Search for the cell housing the specified text and yield its (x, y) center coordinate. 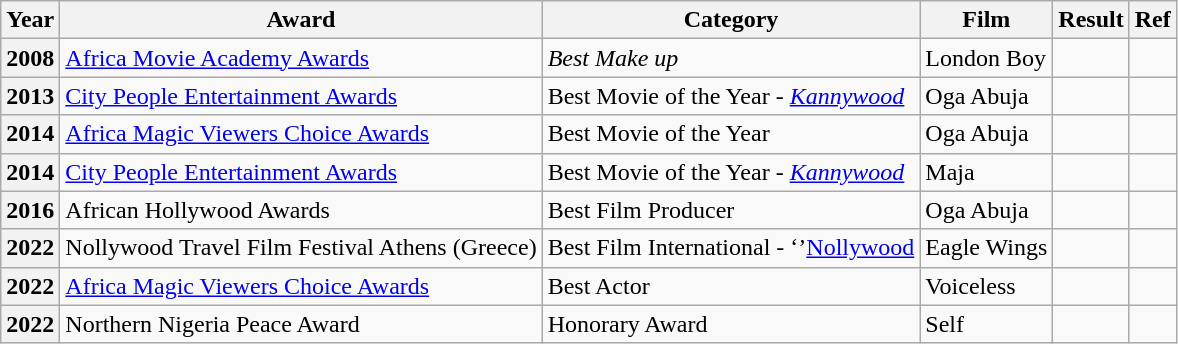
Film (986, 20)
Award (301, 20)
Best Film Producer (731, 210)
Voiceless (986, 286)
2016 (30, 210)
Eagle Wings (986, 248)
Nollywood Travel Film Festival Athens (Greece) (301, 248)
2013 (30, 96)
African Hollywood Awards (301, 210)
2008 (30, 58)
Honorary Award (731, 324)
Ref (1152, 20)
Northern Nigeria Peace Award (301, 324)
Maja (986, 172)
Best Actor (731, 286)
Self (986, 324)
Best Make up (731, 58)
Year (30, 20)
Result (1091, 20)
Africa Movie Academy Awards (301, 58)
Category (731, 20)
Best Film International - ‘’Nollywood (731, 248)
London Boy (986, 58)
Best Movie of the Year (731, 134)
